Determine the (x, y) coordinate at the center of the cell enclosing the given text.  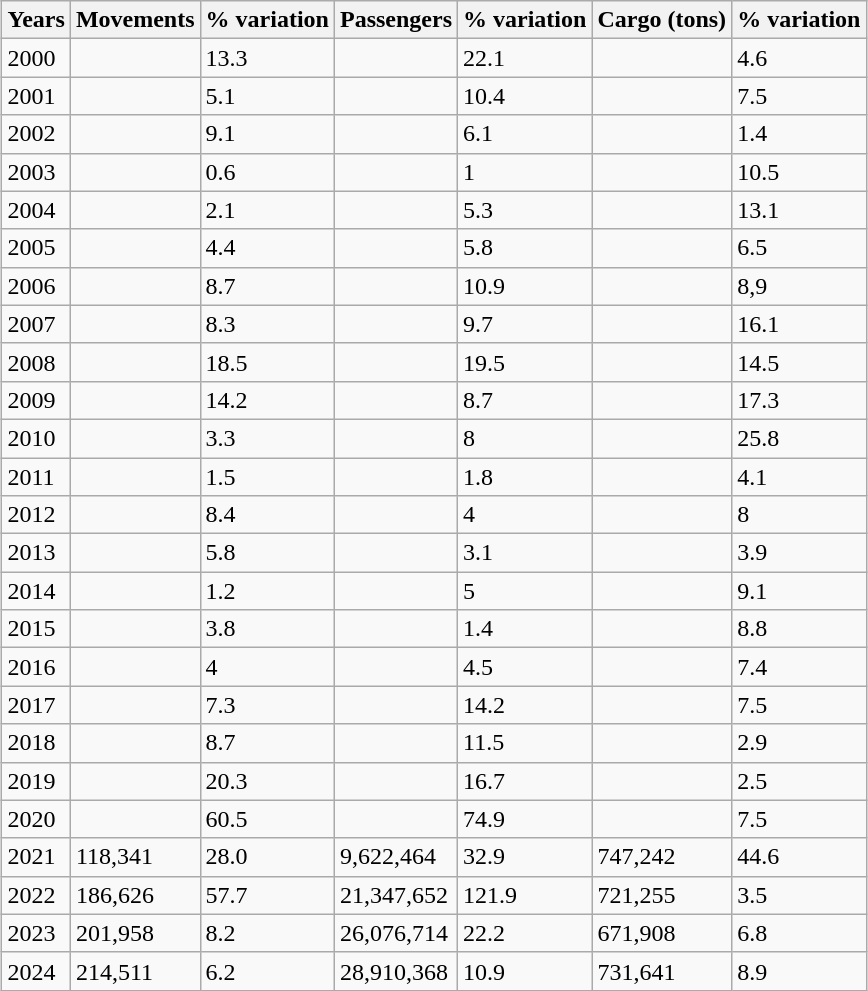
44.6 (799, 857)
4.1 (799, 477)
8.8 (799, 629)
2.1 (267, 210)
2.9 (799, 743)
Movements (135, 20)
16.1 (799, 324)
13.3 (267, 58)
118,341 (135, 857)
2006 (36, 286)
2007 (36, 324)
60.5 (267, 819)
2019 (36, 781)
721,255 (662, 895)
2016 (36, 667)
2022 (36, 895)
2024 (36, 971)
74.9 (525, 819)
186,626 (135, 895)
Cargo (tons) (662, 20)
3.9 (799, 553)
Years (36, 20)
3.5 (799, 895)
1.5 (267, 477)
2023 (36, 933)
2012 (36, 515)
5 (525, 591)
4.6 (799, 58)
5.1 (267, 96)
28.0 (267, 857)
2013 (36, 553)
7.3 (267, 705)
17.3 (799, 400)
57.7 (267, 895)
2.5 (799, 781)
13.1 (799, 210)
3.1 (525, 553)
2004 (36, 210)
25.8 (799, 438)
4.4 (267, 248)
21,347,652 (396, 895)
6.2 (267, 971)
2018 (36, 743)
201,958 (135, 933)
2003 (36, 172)
0.6 (267, 172)
6.8 (799, 933)
9.7 (525, 324)
16.7 (525, 781)
26,076,714 (396, 933)
6.1 (525, 134)
2014 (36, 591)
5.3 (525, 210)
2011 (36, 477)
8.4 (267, 515)
2010 (36, 438)
2015 (36, 629)
2017 (36, 705)
121.9 (525, 895)
1.2 (267, 591)
3.8 (267, 629)
Passengers (396, 20)
3.3 (267, 438)
22.1 (525, 58)
14.5 (799, 362)
2008 (36, 362)
214,511 (135, 971)
2001 (36, 96)
11.5 (525, 743)
671,908 (662, 933)
18.5 (267, 362)
20.3 (267, 781)
8.2 (267, 933)
9,622,464 (396, 857)
10.4 (525, 96)
22.2 (525, 933)
10.5 (799, 172)
8.9 (799, 971)
32.9 (525, 857)
19.5 (525, 362)
2009 (36, 400)
2005 (36, 248)
28,910,368 (396, 971)
2021 (36, 857)
1.8 (525, 477)
8.3 (267, 324)
731,641 (662, 971)
2002 (36, 134)
4.5 (525, 667)
2000 (36, 58)
1 (525, 172)
6.5 (799, 248)
2020 (36, 819)
747,242 (662, 857)
8,9 (799, 286)
7.4 (799, 667)
